For the text-containing cell, return its midpoint in (x, y) coordinate format. 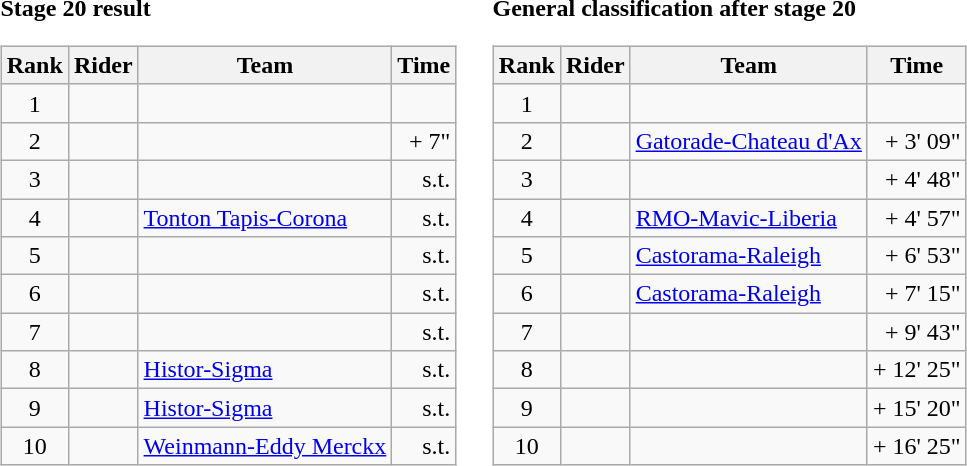
+ 7" (424, 141)
+ 16' 25" (916, 446)
Weinmann-Eddy Merckx (265, 446)
+ 7' 15" (916, 294)
RMO-Mavic-Liberia (748, 217)
+ 3' 09" (916, 141)
+ 12' 25" (916, 370)
+ 9' 43" (916, 332)
Gatorade-Chateau d'Ax (748, 141)
+ 15' 20" (916, 408)
+ 4' 57" (916, 217)
+ 4' 48" (916, 179)
+ 6' 53" (916, 256)
Tonton Tapis-Corona (265, 217)
